Pinpoint the cell where the given text exists, returning its (x, y) midpoint coordinate. 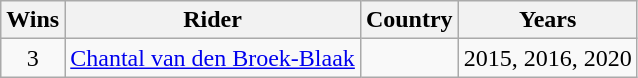
Country (409, 20)
Rider (213, 20)
2015, 2016, 2020 (548, 58)
3 (33, 58)
Wins (33, 20)
Chantal van den Broek-Blaak (213, 58)
Years (548, 20)
